Identify which cell holds the provided text, then report its [X, Y] central coordinate. 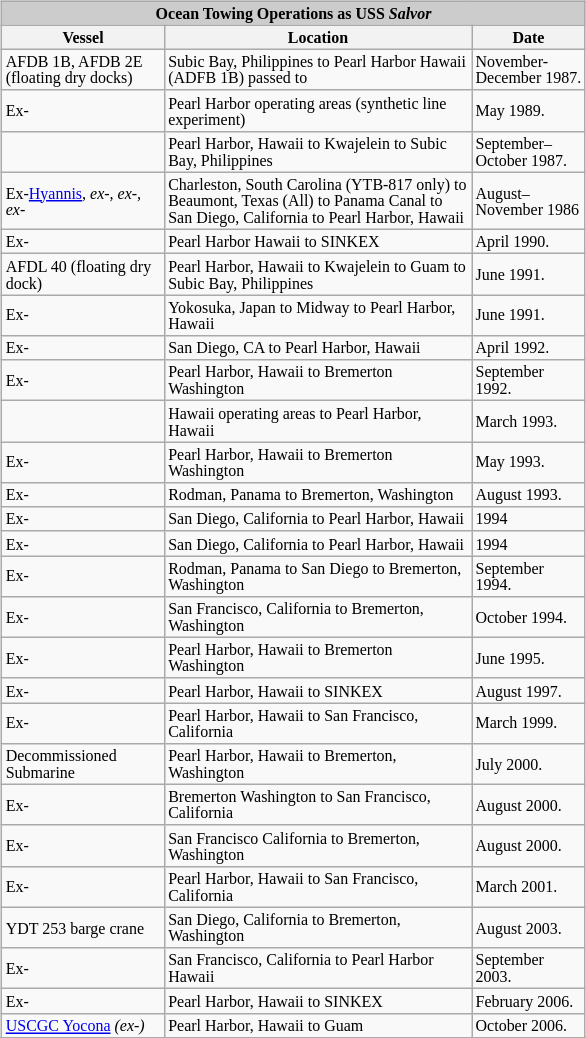
September 2003. [529, 968]
Pearl Harbor operating areas (synthetic line experiment) [318, 110]
April 1990. [529, 241]
August 2003. [529, 928]
Pearl Harbor, Hawaii to Kwajelein to Guam to Subic Bay, Philippines [318, 274]
Pearl Harbor Hawaii to SINKEX [318, 241]
March 2001. [529, 886]
San Francisco, California to Bremerton, Washington [318, 618]
August 1997. [529, 690]
Hawaii operating areas to Pearl Harbor, Hawaii [318, 422]
Location [318, 37]
Rodman, Panama to Bremerton, Washington [318, 495]
AFDB 1B, AFDB 2E (floating dry docks) [83, 70]
Charleston, South Carolina (YTB-817 only) to Beaumont, Texas (All) to Panama Canal to San Diego, California to Pearl Harbor, Hawaii [318, 200]
San Diego, California to Bremerton, Washington [318, 928]
USCGC Yocona (ex-) [83, 1025]
Ex-Hyannis, ex-, ex-, ex- [83, 200]
Rodman, Panama to San Diego to Bremerton, Washington [318, 576]
Yokosuka, Japan to Midway to Pearl Harbor, Hawaii [318, 316]
October 2006. [529, 1025]
Ocean Towing Operations as USS Salvor [294, 13]
Decommissioned Submarine [83, 764]
Date [529, 37]
Subic Bay, Philippines to Pearl Harbor Hawaii (ADFB 1B) passed to [318, 70]
YDT 253 barge crane [83, 928]
September–October 1987. [529, 152]
August–November 1986 [529, 200]
San Francisco, California to Pearl Harbor Hawaii [318, 968]
May 1993. [529, 462]
September 1992. [529, 380]
March 1999. [529, 724]
March 1993. [529, 422]
February 2006. [529, 1001]
San Francisco California to Bremerton, Washington [318, 846]
August 1993. [529, 495]
September 1994. [529, 576]
November- December 1987. [529, 70]
Pearl Harbor, Hawaii to Bremerton, Washington [318, 764]
May 1989. [529, 110]
October 1994. [529, 618]
AFDL 40 (floating dry dock) [83, 274]
Pearl Harbor, Hawaii to Guam [318, 1025]
June 1995. [529, 658]
Pearl Harbor, Hawaii to Kwajelein to Subic Bay, Philippines [318, 152]
Vessel [83, 37]
July 2000. [529, 764]
Bremerton Washington to San Francisco, California [318, 804]
April 1992. [529, 348]
San Diego, CA to Pearl Harbor, Hawaii [318, 348]
